From the cell containing the given text, extract its center point as (x, y) coordinate. 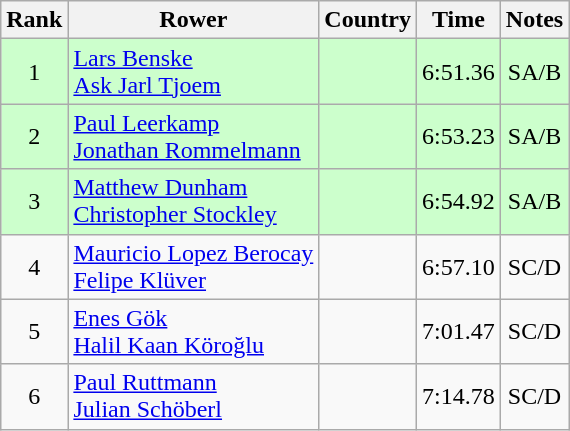
6:53.23 (459, 136)
3 (34, 202)
Country (368, 20)
Rank (34, 20)
Matthew DunhamChristopher Stockley (194, 202)
Mauricio Lopez BerocayFelipe Klüver (194, 266)
6:57.10 (459, 266)
Notes (534, 20)
2 (34, 136)
Paul RuttmannJulian Schöberl (194, 396)
Paul LeerkampJonathan Rommelmann (194, 136)
4 (34, 266)
7:14.78 (459, 396)
7:01.47 (459, 332)
Time (459, 20)
6 (34, 396)
6:54.92 (459, 202)
Lars BenskeAsk Jarl Tjoem (194, 72)
5 (34, 332)
Rower (194, 20)
6:51.36 (459, 72)
1 (34, 72)
Enes GökHalil Kaan Köroğlu (194, 332)
